Detect which cell encompasses the target text, then output its (X, Y) center coordinate. 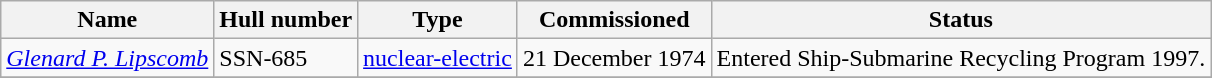
Type (438, 20)
nuclear-electric (438, 58)
Entered Ship-Submarine Recycling Program 1997. (961, 58)
Commissioned (614, 20)
21 December 1974 (614, 58)
Status (961, 20)
Name (108, 20)
Hull number (286, 20)
Glenard P. Lipscomb (108, 58)
SSN-685 (286, 58)
